Return [X, Y] of the center of cell containing provided text 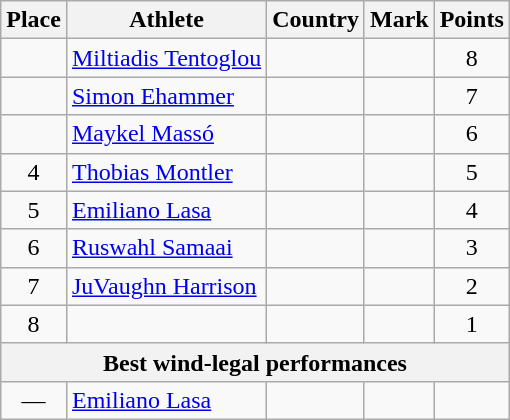
Points [472, 20]
JuVaughn Harrison [166, 286]
3 [472, 248]
Mark [399, 20]
Thobias Montler [166, 172]
Athlete [166, 20]
Ruswahl Samaai [166, 248]
Simon Ehammer [166, 96]
Miltiadis Tentoglou [166, 58]
Place [34, 20]
— [34, 400]
1 [472, 324]
Maykel Massó [166, 134]
2 [472, 286]
Best wind-legal performances [255, 362]
Country [316, 20]
